Search for the cell housing the specified text and yield its [X, Y] center coordinate. 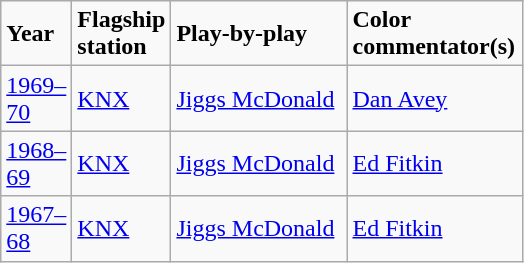
1968–69 [36, 164]
1967–68 [36, 228]
Dan Avey [435, 98]
Flagship station [122, 34]
1969–70 [36, 98]
Play-by-play [259, 34]
Year [36, 34]
Color commentator(s) [435, 34]
